From the cell containing the given text, extract its center point as [X, Y] coordinate. 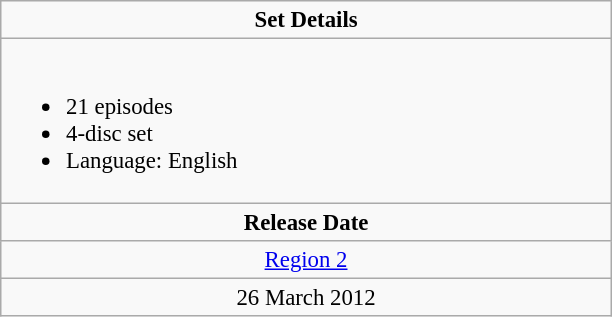
Release Date [306, 222]
Region 2 [306, 259]
Set Details [306, 20]
26 March 2012 [306, 297]
21 episodes4-disc setLanguage: English [306, 121]
